Find where the given text appears and provide that cell's center as (x, y) coordinate. 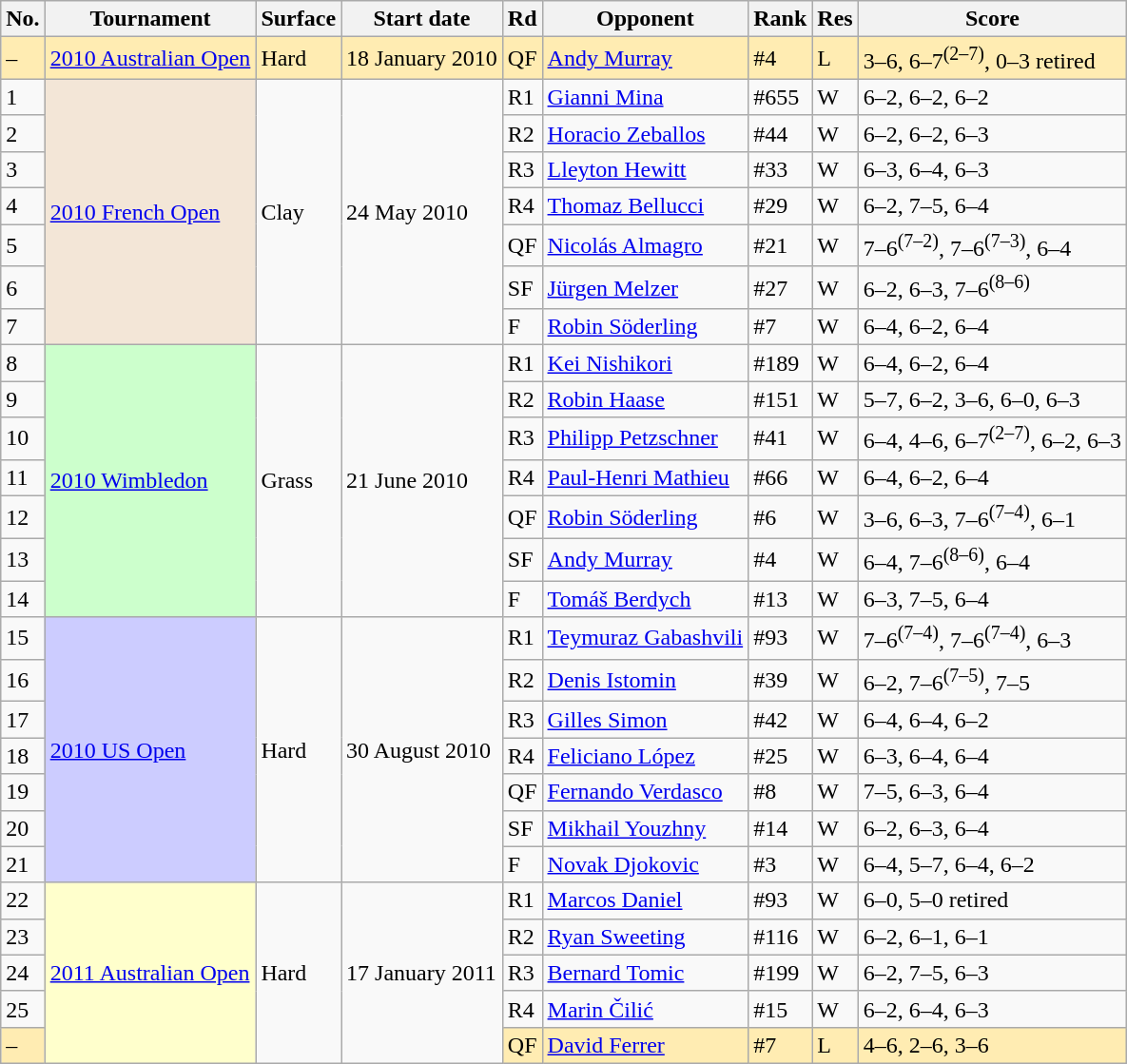
Paul-Henri Mathieu (645, 477)
Mikhail Youzhny (645, 828)
18 (23, 756)
7–6(7–4), 7–6(7–4), 6–3 (992, 639)
17 (23, 720)
No. (23, 19)
5–7, 6–2, 3–6, 6–0, 6–3 (992, 399)
Start date (422, 19)
7–5, 6–3, 6–4 (992, 792)
6–2, 6–3, 6–4 (992, 828)
Jürgen Melzer (645, 287)
#44 (780, 133)
11 (23, 477)
Teymuraz Gabashvili (645, 639)
6–2, 6–2, 6–2 (992, 97)
Robin Haase (645, 399)
23 (23, 937)
Lleyton Hewitt (645, 169)
6–2, 6–2, 6–3 (992, 133)
6–0, 5–0 retired (992, 900)
#8 (780, 792)
Thomaz Bellucci (645, 206)
6–3, 7–5, 6–4 (992, 599)
#27 (780, 287)
Rank (780, 19)
7–6(7–2), 7–6(7–3), 6–4 (992, 245)
Rd (522, 19)
30 August 2010 (422, 749)
7 (23, 327)
6–4, 5–7, 6–4, 6–2 (992, 864)
#6 (780, 517)
4 (23, 206)
Fernando Verdasco (645, 792)
2010 French Open (150, 211)
14 (23, 599)
6–2, 7–5, 6–4 (992, 206)
Nicolás Almagro (645, 245)
Ryan Sweeting (645, 937)
David Ferrer (645, 1045)
#199 (780, 973)
5 (23, 245)
22 (23, 900)
8 (23, 363)
#151 (780, 399)
#33 (780, 169)
Denis Istomin (645, 681)
#29 (780, 206)
2010 Wimbledon (150, 481)
6–2, 6–1, 6–1 (992, 937)
24 (23, 973)
Bernard Tomic (645, 973)
Kei Nishikori (645, 363)
16 (23, 681)
#189 (780, 363)
#66 (780, 477)
17 January 2011 (422, 973)
Feliciano López (645, 756)
6–3, 6–4, 6–4 (992, 756)
3 (23, 169)
3–6, 6–3, 7–6(7–4), 6–1 (992, 517)
#42 (780, 720)
Marcos Daniel (645, 900)
2010 US Open (150, 749)
19 (23, 792)
#655 (780, 97)
#25 (780, 756)
Grass (299, 481)
#3 (780, 864)
#21 (780, 245)
25 (23, 1009)
Res (835, 19)
Surface (299, 19)
18 January 2010 (422, 59)
Tomáš Berdych (645, 599)
6–2, 6–4, 6–3 (992, 1009)
6–2, 7–6(7–5), 7–5 (992, 681)
3–6, 6–7(2–7), 0–3 retired (992, 59)
6–4, 6–4, 6–2 (992, 720)
Gianni Mina (645, 97)
#15 (780, 1009)
#116 (780, 937)
Opponent (645, 19)
Philipp Petzschner (645, 439)
Marin Čilić (645, 1009)
9 (23, 399)
Novak Djokovic (645, 864)
12 (23, 517)
Gilles Simon (645, 720)
Clay (299, 211)
21 June 2010 (422, 481)
4–6, 2–6, 3–6 (992, 1045)
1 (23, 97)
6–2, 6–3, 7–6(8–6) (992, 287)
21 (23, 864)
15 (23, 639)
13 (23, 559)
Horacio Zeballos (645, 133)
6–3, 6–4, 6–3 (992, 169)
2010 Australian Open (150, 59)
#13 (780, 599)
2 (23, 133)
6–4, 4–6, 6–7(2–7), 6–2, 6–3 (992, 439)
#39 (780, 681)
6–2, 7–5, 6–3 (992, 973)
Score (992, 19)
6 (23, 287)
20 (23, 828)
#41 (780, 439)
Tournament (150, 19)
10 (23, 439)
#14 (780, 828)
2011 Australian Open (150, 973)
24 May 2010 (422, 211)
6–4, 7–6(8–6), 6–4 (992, 559)
